Identify which cell holds the provided text, then report its [X, Y] central coordinate. 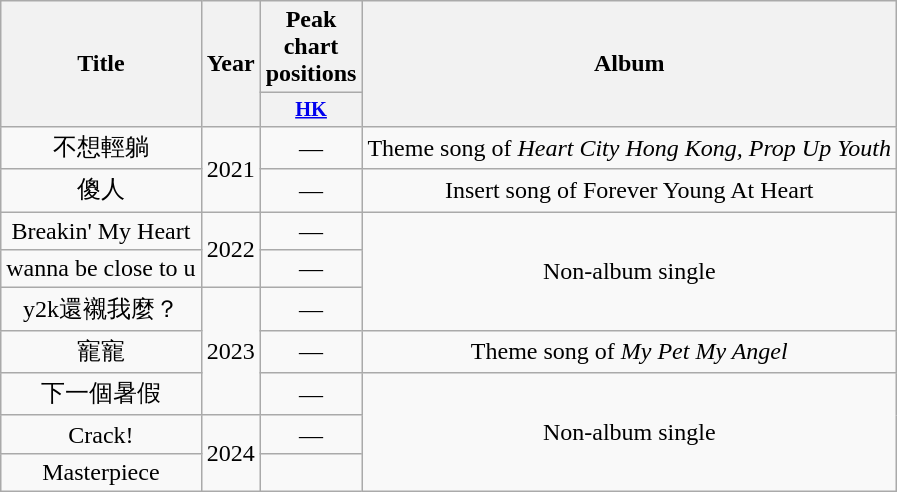
2021 [230, 168]
wanna be close to u [101, 269]
Title [101, 64]
2022 [230, 250]
傻人 [101, 190]
寵寵 [101, 352]
Album [630, 64]
不想輕躺 [101, 148]
Peak chart positions [311, 47]
下一個暑假 [101, 394]
Year [230, 64]
Theme song of My Pet My Angel [630, 352]
Insert song of Forever Young At Heart [630, 190]
2024 [230, 453]
Masterpiece [101, 472]
Breakin' My Heart [101, 231]
y2k還襯我麼？ [101, 310]
Theme song of Heart City Hong Kong, Prop Up Youth [630, 148]
Crack! [101, 434]
HK [311, 110]
2023 [230, 352]
